Return the (x, y) coordinate for the center point of the cell that contains the specified text.  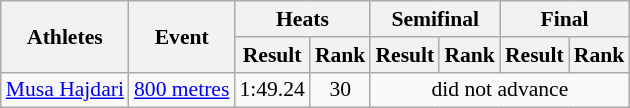
Athletes (65, 36)
Heats (302, 19)
30 (340, 90)
Musa Hajdari (65, 90)
Event (182, 36)
Semifinal (434, 19)
did not advance (500, 90)
Final (564, 19)
1:49.24 (272, 90)
800 metres (182, 90)
